Pinpoint the cell where the given text exists, returning its (X, Y) midpoint coordinate. 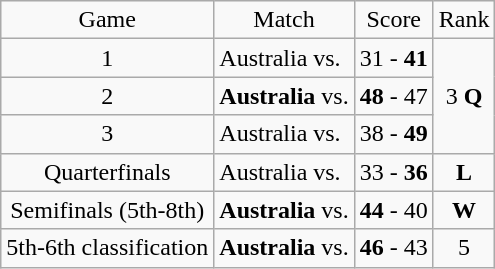
Rank (464, 20)
3 Q (464, 96)
W (464, 210)
31 - 41 (394, 58)
Semifinals (5th-8th) (108, 210)
5 (464, 248)
3 (108, 134)
L (464, 172)
2 (108, 96)
44 - 40 (394, 210)
38 - 49 (394, 134)
48 - 47 (394, 96)
Quarterfinals (108, 172)
Score (394, 20)
46 - 43 (394, 248)
5th-6th classification (108, 248)
Game (108, 20)
1 (108, 58)
33 - 36 (394, 172)
Match (284, 20)
